Output the (X, Y) coordinate of the center of the cell containing the given text.  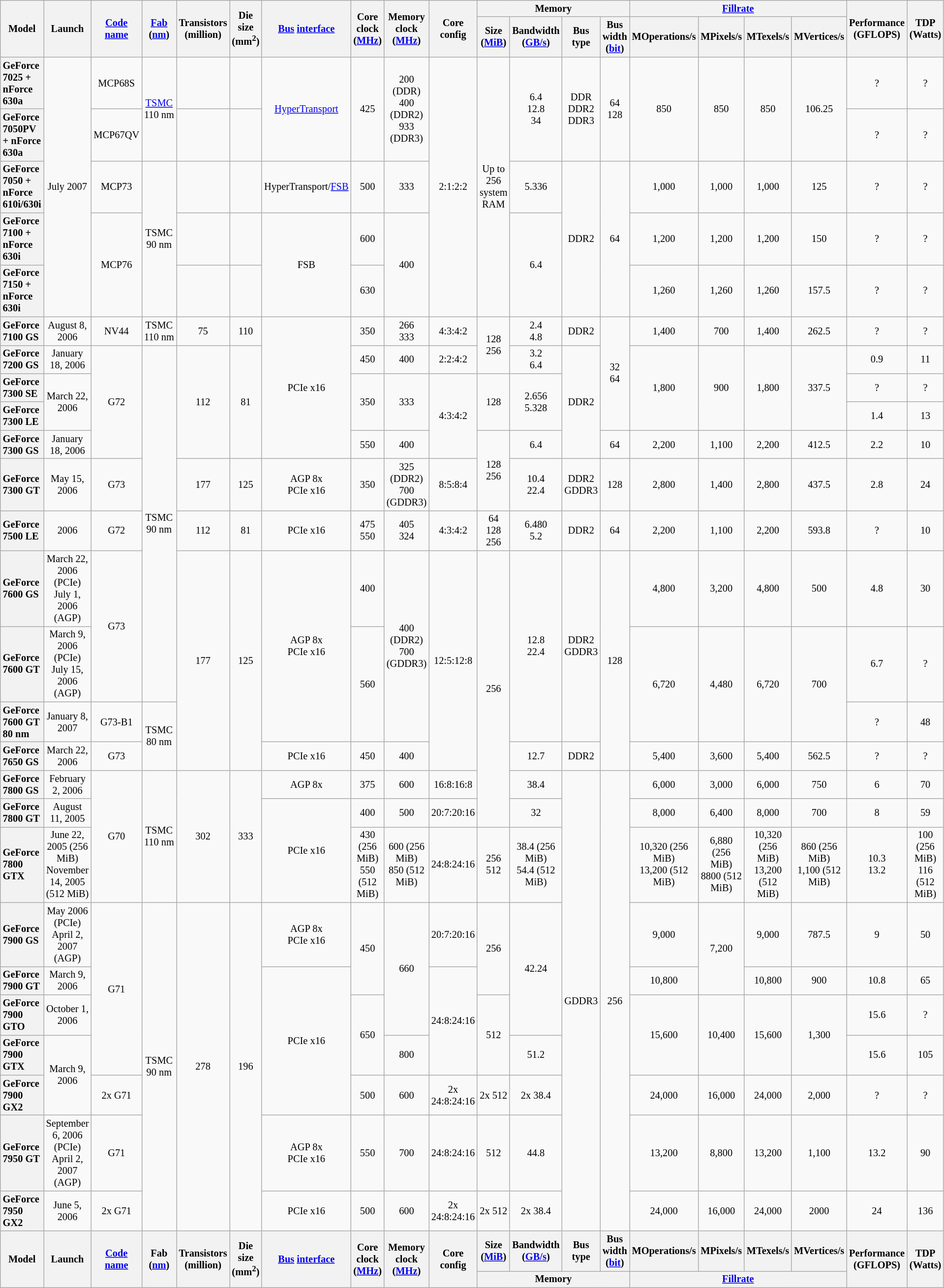
38.4 (536, 784)
750 (819, 784)
MCP68S (116, 83)
44.8 (536, 1153)
51.2 (536, 1055)
HyperTransport/FSB (306, 187)
10,400 (721, 1035)
June 22, 2005 (256 MiB)November 14, 2005 (512 MiB) (68, 865)
GeForce 7200 GS (22, 359)
2000 (819, 1211)
32 (536, 813)
AGP 8x (306, 784)
3,000 (721, 784)
0.9 (877, 359)
HyperTransport (306, 109)
2.6565.328 (536, 401)
2.2 (877, 445)
787.5 (819, 934)
GeForce 7800 GT (22, 813)
425 (367, 109)
860 (256 MiB)1,100 (512 MiB) (819, 865)
3,600 (721, 756)
65 (925, 981)
266333 (406, 331)
6 (877, 784)
2:2:4:2 (453, 359)
12.822.4 (536, 646)
262.5 (819, 331)
GeForce 7300 GT (22, 484)
GeForce 7600 GT (22, 664)
6.412.834 (536, 109)
3.26.4 (536, 359)
100 (256 MiB) 116 (512 MiB) (925, 865)
42.24 (536, 969)
64128256 (493, 531)
G73-B1 (116, 722)
Up to 256 system RAM (493, 187)
325 (DDR2)700 (GDDR3) (406, 484)
GDDR3 (581, 1000)
GeForce 7100 + nForce 630i (22, 239)
10.8 (877, 981)
50 (925, 934)
12.7 (536, 756)
11 (925, 359)
106.25 (819, 109)
July 2007 (68, 187)
8 (877, 813)
13.2 (877, 1153)
337.5 (819, 388)
30 (925, 589)
6.4805.2 (536, 531)
GeForce 7100 GS (22, 331)
4.8 (877, 589)
5.336 (536, 187)
7,200 (721, 948)
800 (406, 1055)
3264 (615, 374)
400 (DDR2)700 (GDDR3) (406, 646)
16:8:16:8 (453, 784)
278 (203, 1067)
June 5, 2006 (68, 1211)
2006 (68, 531)
157.5 (819, 291)
650 (367, 1035)
200 (DDR)400 (DDR2)933 (DDR3) (406, 109)
September 6, 2006 (PCIe)April 2, 2007 (AGP) (68, 1153)
GeForce 7900 GTO (22, 1015)
13 (925, 416)
660 (406, 969)
GeForce 7950 GT (22, 1153)
MCP76 (116, 265)
600 (256 MiB)850 (512 MiB) (406, 865)
GeForce 7800 GS (22, 784)
March 9, 2006 (PCIe)July 15, 2006 (AGP) (68, 664)
GeForce 7600 GS (22, 589)
10.313.2 (877, 865)
2:1:2:2 (453, 187)
DDRDDR2DDR3 (581, 109)
12:5:12:8 (453, 661)
August 8, 2006 (68, 331)
560 (367, 684)
136 (925, 1211)
May 15, 2006 (68, 484)
GeForce 7300 LE (22, 416)
March 22, 2006 (PCIe)July 1, 2006 (AGP) (68, 589)
48 (925, 722)
405324 (406, 531)
GeForce 7800 GTX (22, 865)
1.4 (877, 416)
GeForce 7150 + nForce 630i (22, 291)
4,480 (721, 684)
6,400 (721, 813)
GeForce 7900 GTX (22, 1055)
GeForce 7900 GT (22, 981)
GeForce 7900 GX2 (22, 1095)
430 (256 MiB)550 (512 MiB) (367, 865)
70 (925, 784)
8:5:8:4 (453, 484)
GeForce 7600 GT 80 nm (22, 722)
FSB (306, 265)
2.44.8 (536, 331)
October 1, 2006 (68, 1015)
1,300 (819, 1035)
MCP73 (116, 187)
256512 (493, 865)
GeForce 7025 + nForce 630a (22, 83)
GeForce 7900 GS (22, 934)
562.5 (819, 756)
GeForce 7300 GS (22, 445)
196 (246, 1067)
630 (367, 291)
110 (246, 331)
GeForce 7500 LE (22, 531)
GeForce 7300 SE (22, 388)
GeForce 7650 GS (22, 756)
GeForce 7050 + nForce 610i/630i (22, 187)
105 (925, 1055)
2,000 (819, 1095)
9 (877, 934)
NV44 (116, 331)
10.422.4 (536, 484)
August 11, 2005 (68, 813)
90 (925, 1153)
TSMC 80 nm (159, 736)
GeForce 7950 GX2 (22, 1211)
593.8 (819, 531)
412.5 (819, 445)
38.4 (256 MiB) 54.4 (512 MiB) (536, 865)
3,200 (721, 589)
2.8 (877, 484)
6.7 (877, 664)
302 (203, 836)
75 (203, 331)
GeForce 7050PV + nForce 630a (22, 135)
375 (367, 784)
May 2006 (PCIe)April 2, 2007 (AGP) (68, 934)
January 8, 2007 (68, 722)
MCP67QV (116, 135)
59 (925, 813)
475550 (367, 531)
February 2, 2006 (68, 784)
64128 (615, 109)
8,800 (721, 1153)
G70 (116, 836)
150 (819, 239)
437.5 (819, 484)
6,880 (256 MiB)8800 (512 MiB) (721, 865)
